For the text-containing cell, return its midpoint in (X, Y) coordinate format. 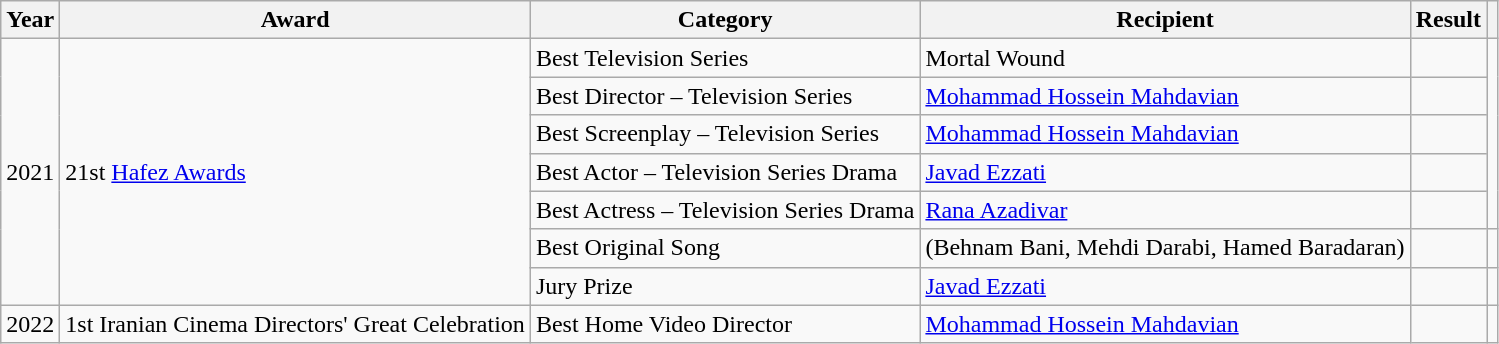
1st Iranian Cinema Directors' Great Celebration (296, 324)
Best Home Video Director (725, 324)
2021 (30, 172)
2022 (30, 324)
Year (30, 20)
(Behnam Bani, Mehdi Darabi, Hamed Baradaran) (1165, 248)
Best Actor – Television Series Drama (725, 172)
Best Television Series (725, 58)
21st Hafez Awards (296, 172)
Best Screenplay – Television Series (725, 134)
Mortal Wound (1165, 58)
Award (296, 20)
Result (1448, 20)
Recipient (1165, 20)
Category (725, 20)
Best Director – Television Series (725, 96)
Rana Azadivar (1165, 210)
Jury Prize (725, 286)
Best Actress – Television Series Drama (725, 210)
Best Original Song (725, 248)
